Identify which cell holds the provided text, then report its [x, y] central coordinate. 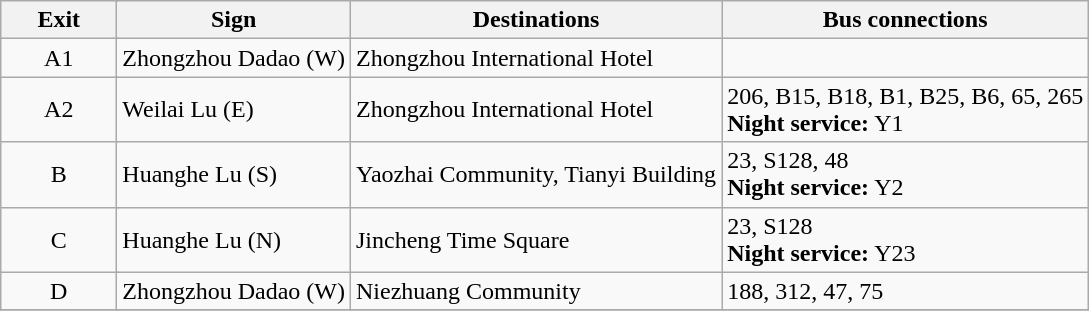
D [59, 291]
Huanghe Lu (S) [234, 174]
Jincheng Time Square [536, 240]
A2 [59, 110]
Niezhuang Community [536, 291]
188, 312, 47, 75 [906, 291]
206, B15, B18, B1, B25, B6, 65, 265Night service: Y1 [906, 110]
23, S128, 48Night service: Y2 [906, 174]
Bus connections [906, 20]
Exit [59, 20]
23, S128Night service: Y23 [906, 240]
Huanghe Lu (N) [234, 240]
B [59, 174]
Yaozhai Community, Tianyi Building [536, 174]
A1 [59, 58]
Destinations [536, 20]
Sign [234, 20]
Weilai Lu (E) [234, 110]
C [59, 240]
